Detect which cell encompasses the target text, then output its [X, Y] center coordinate. 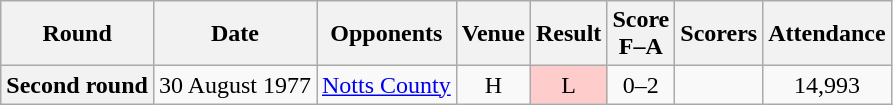
Date [234, 34]
Attendance [827, 34]
Round [78, 34]
30 August 1977 [234, 85]
ScoreF–A [641, 34]
Notts County [386, 85]
Venue [493, 34]
0–2 [641, 85]
Result [568, 34]
14,993 [827, 85]
H [493, 85]
Second round [78, 85]
L [568, 85]
Scorers [719, 34]
Opponents [386, 34]
